Output the (X, Y) coordinate of the center of the cell containing the given text.  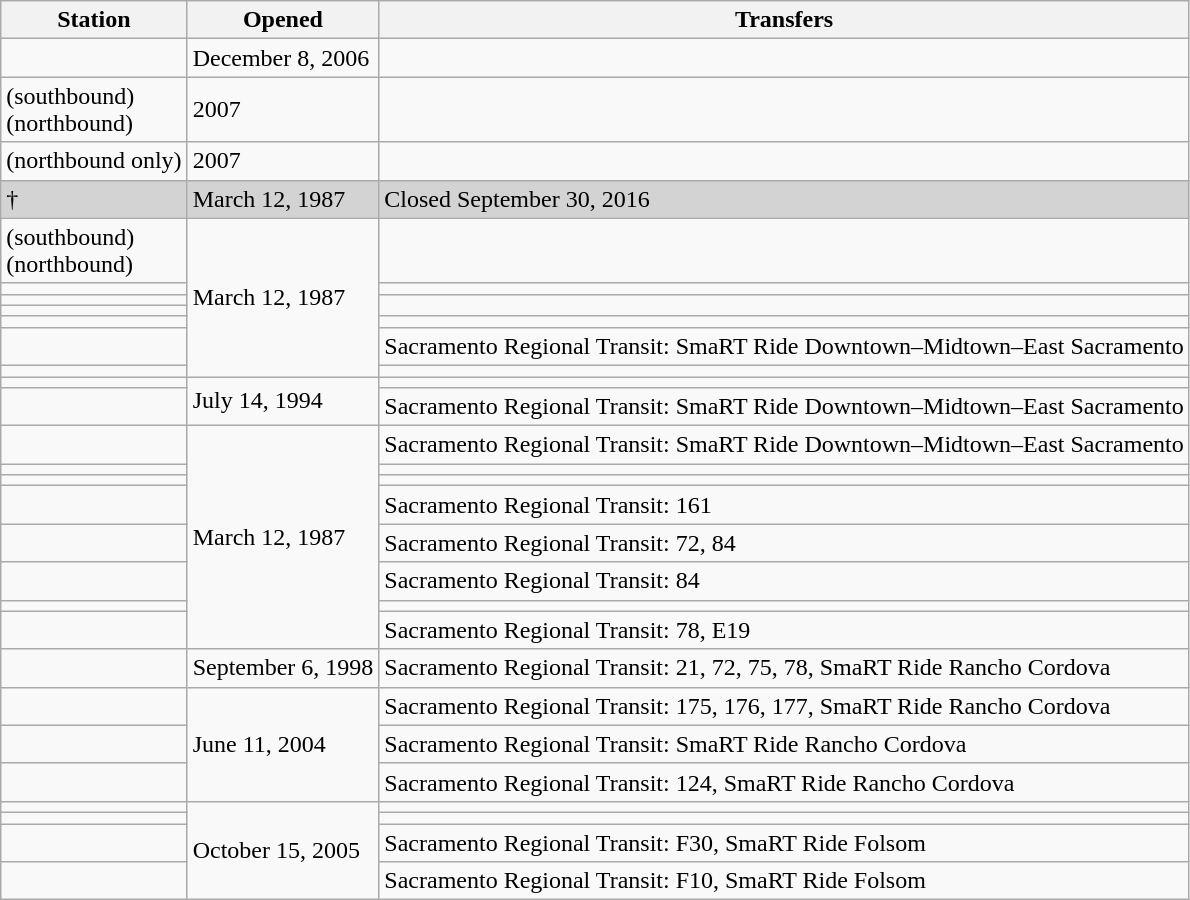
Sacramento Regional Transit: 78, E19 (784, 630)
Sacramento Regional Transit: 161 (784, 505)
Sacramento Regional Transit: 72, 84 (784, 543)
July 14, 1994 (283, 400)
October 15, 2005 (283, 850)
Sacramento Regional Transit: F10, SmaRT Ride Folsom (784, 881)
June 11, 2004 (283, 744)
Sacramento Regional Transit: 124, SmaRT Ride Rancho Cordova (784, 782)
September 6, 1998 (283, 668)
December 8, 2006 (283, 58)
Station (94, 20)
Opened (283, 20)
Sacramento Regional Transit: 21, 72, 75, 78, SmaRT Ride Rancho Cordova (784, 668)
Sacramento Regional Transit: SmaRT Ride Rancho Cordova (784, 744)
Closed September 30, 2016 (784, 199)
Sacramento Regional Transit: 84 (784, 581)
(northbound only) (94, 161)
Transfers (784, 20)
Sacramento Regional Transit: F30, SmaRT Ride Folsom (784, 843)
Sacramento Regional Transit: 175, 176, 177, SmaRT Ride Rancho Cordova (784, 706)
† (94, 199)
